Determine the [X, Y] coordinate at the center of the cell enclosing the given text.  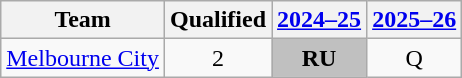
Qualified [218, 20]
RU [320, 58]
2024–25 [320, 20]
2025–26 [414, 20]
Team [83, 20]
2 [218, 58]
Melbourne City [83, 58]
Q [414, 58]
